Extract the [X, Y] coordinate from the center of the cell holding the provided text.  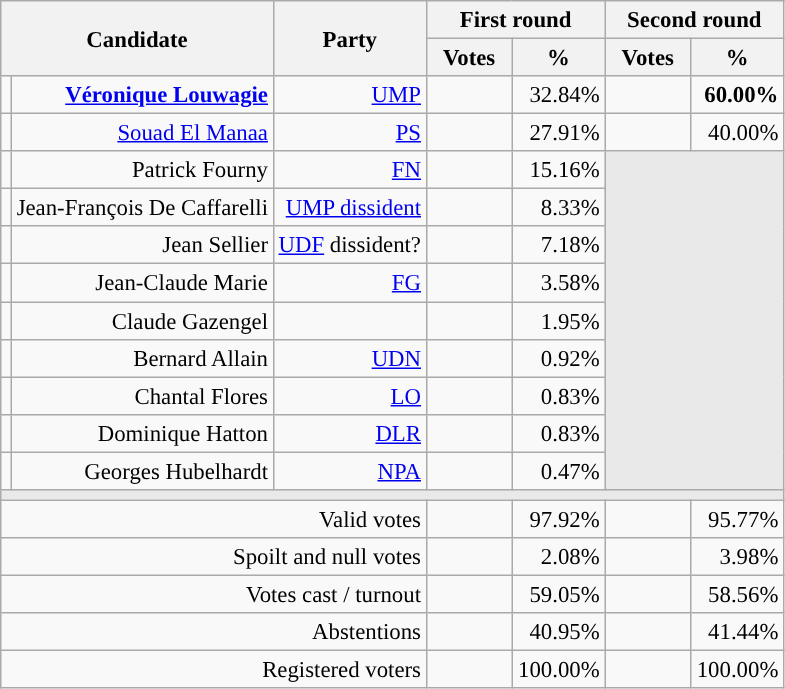
First round [516, 20]
8.33% [558, 208]
Candidate [138, 38]
Valid votes [214, 519]
40.00% [738, 133]
3.58% [558, 283]
Registered voters [214, 670]
NPA [350, 471]
15.16% [558, 170]
32.84% [558, 95]
Souad El Manaa [142, 133]
FN [350, 170]
41.44% [738, 632]
0.47% [558, 471]
Véronique Louwagie [142, 95]
Bernard Allain [142, 358]
UMP [350, 95]
3.98% [738, 557]
58.56% [738, 594]
Jean-Claude Marie [142, 283]
Spoilt and null votes [214, 557]
0.92% [558, 358]
Georges Hubelhardt [142, 471]
UDN [350, 358]
Chantal Flores [142, 396]
59.05% [558, 594]
60.00% [738, 95]
Party [350, 38]
Abstentions [214, 632]
Jean Sellier [142, 245]
1.95% [558, 321]
Dominique Hatton [142, 433]
LO [350, 396]
FG [350, 283]
Jean-François De Caffarelli [142, 208]
2.08% [558, 557]
95.77% [738, 519]
PS [350, 133]
Patrick Fourny [142, 170]
UMP dissident [350, 208]
40.95% [558, 632]
Claude Gazengel [142, 321]
27.91% [558, 133]
Votes cast / turnout [214, 594]
97.92% [558, 519]
DLR [350, 433]
UDF dissident? [350, 245]
Second round [694, 20]
7.18% [558, 245]
